Extract the [X, Y] coordinate from the center of the cell holding the provided text.  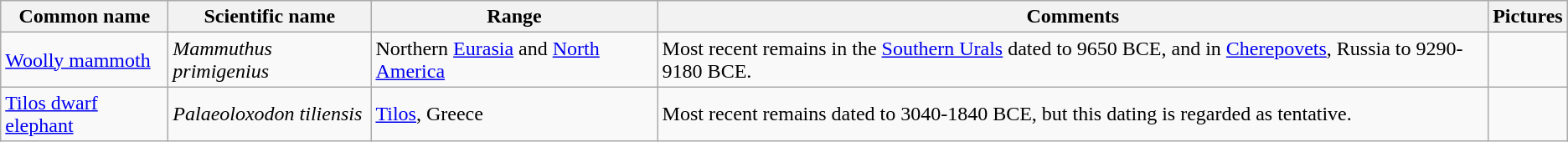
Pictures [1528, 17]
Woolly mammoth [85, 60]
Mammuthus primigenius [270, 60]
Tilos dwarf elephant [85, 114]
Palaeoloxodon tiliensis [270, 114]
Scientific name [270, 17]
Most recent remains in the Southern Urals dated to 9650 BCE, and in Cherepovets, Russia to 9290-9180 BCE. [1073, 60]
Range [514, 17]
Northern Eurasia and North America [514, 60]
Comments [1073, 17]
Tilos, Greece [514, 114]
Common name [85, 17]
Most recent remains dated to 3040-1840 BCE, but this dating is regarded as tentative. [1073, 114]
